Locate the cell with the specified text and output its [x, y] center coordinate. 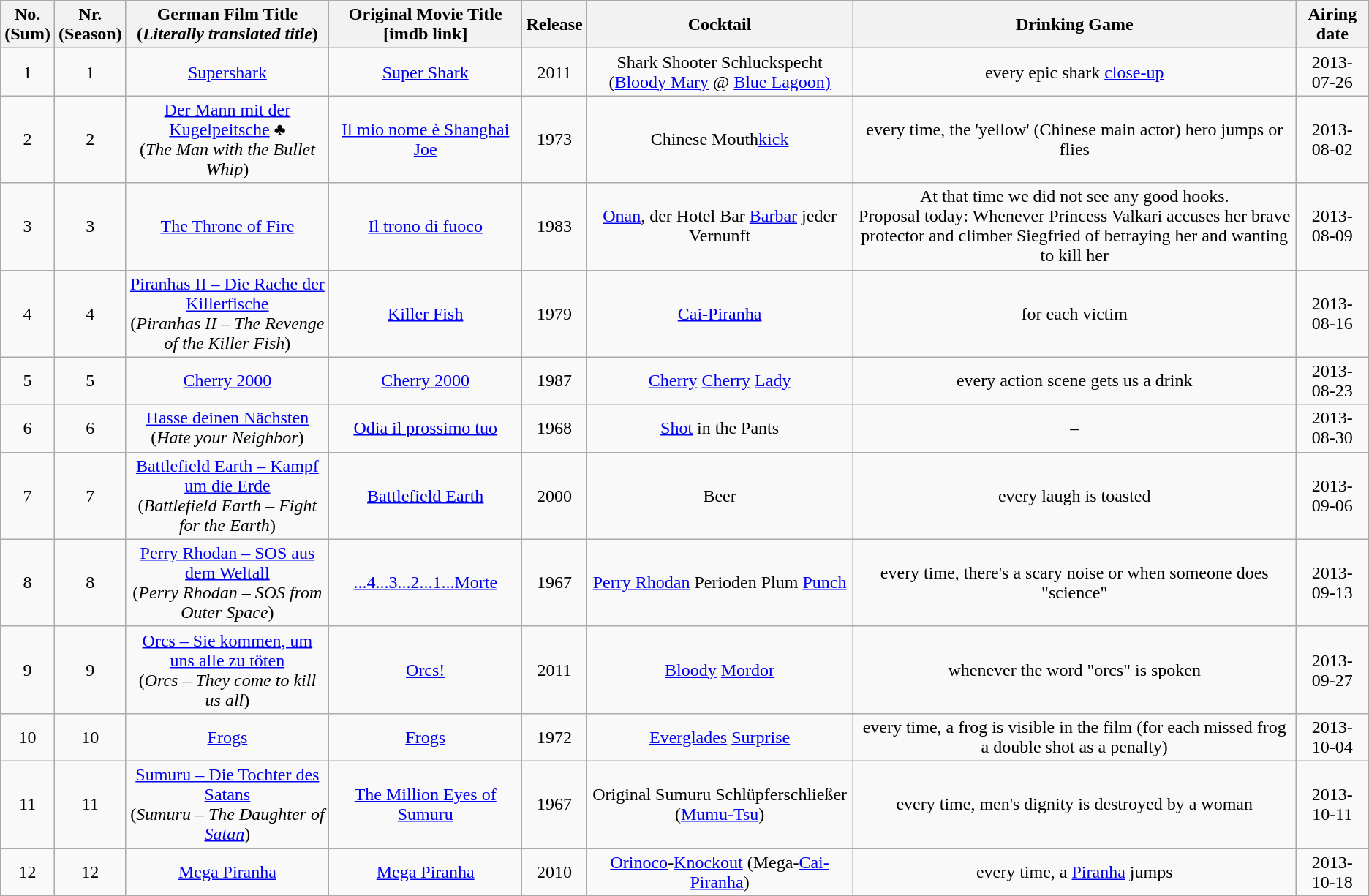
Chinese Mouthkick [720, 139]
every time, there's a scary noise or when someone does "science" [1074, 582]
Hasse deinen Nächsten(Hate your Neighbor) [227, 429]
Orinoco-Knockout (Mega-Cai-Piranha) [720, 872]
Shark Shooter Schluckspecht (Bloody Mary @ Blue Lagoon) [720, 72]
Nr.(Season) [90, 25]
every epic shark close-up [1074, 72]
1972 [554, 737]
Der Mann mit der Kugelpeitsche ♣(The Man with the Bullet Whip) [227, 139]
Cai-Piranha [720, 313]
2013-09-06 [1332, 496]
2013-08-02 [1332, 139]
2013-08-16 [1332, 313]
every action scene gets us a drink [1074, 380]
Perry Rhodan Perioden Plum Punch [720, 582]
every time, the 'yellow' (Chinese main actor) hero jumps or flies [1074, 139]
2013-10-11 [1332, 805]
Airing date [1332, 25]
Perry Rhodan – SOS aus dem Weltall(Perry Rhodan – SOS from Outer Space) [227, 582]
2013-09-27 [1332, 670]
Bloody Mordor [720, 670]
1973 [554, 139]
Drinking Game [1074, 25]
Orcs! [426, 670]
1983 [554, 227]
1968 [554, 429]
Orcs – Sie kommen, um uns alle zu töten(Orcs – They come to kill us all) [227, 670]
1987 [554, 380]
Battlefield Earth – Kampf um die Erde(Battlefield Earth – Fight for the Earth) [227, 496]
2013-07-26 [1332, 72]
Battlefield Earth [426, 496]
every time, a Piranha jumps [1074, 872]
Sumuru – Die Tochter des Satans(Sumuru – The Daughter of Satan) [227, 805]
– [1074, 429]
German Film Title (Literally translated title) [227, 25]
Release [554, 25]
2013-10-04 [1332, 737]
Il mio nome è Shanghai Joe [426, 139]
Supershark [227, 72]
whenever the word "orcs" is spoken [1074, 670]
Beer [720, 496]
2013-08-23 [1332, 380]
The Throne of Fire [227, 227]
Cocktail [720, 25]
Onan, der Hotel Bar Barbar jeder Vernunft [720, 227]
for each victim [1074, 313]
1979 [554, 313]
No.(Sum) [28, 25]
Original Sumuru Schlüpferschließer (Mumu-Tsu) [720, 805]
2013-09-13 [1332, 582]
The Million Eyes of Sumuru [426, 805]
2000 [554, 496]
Everglades Surprise [720, 737]
Killer Fish [426, 313]
2013-08-30 [1332, 429]
every time, a frog is visible in the film (for each missed frog a double shot as a penalty) [1074, 737]
Odia il prossimo tuo [426, 429]
Il trono di fuoco [426, 227]
...4...3...2...1...Morte [426, 582]
Shot in the Pants [720, 429]
Original Movie Title [imdb link] [426, 25]
2013-10-18 [1332, 872]
every time, men's dignity is destroyed by a woman [1074, 805]
2010 [554, 872]
Piranhas II – Die Rache der Killerfische(Piranhas II – The Revenge of the Killer Fish) [227, 313]
2013-08-09 [1332, 227]
Cherry Cherry Lady [720, 380]
Super Shark [426, 72]
every laugh is toasted [1074, 496]
